Search for the cell housing the specified text and yield its (x, y) center coordinate. 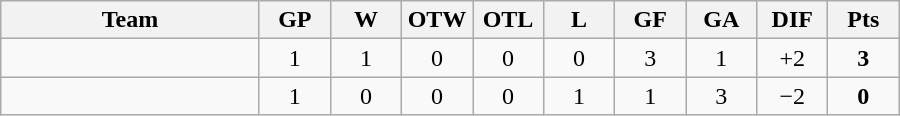
+2 (792, 58)
Pts (864, 20)
DIF (792, 20)
GA (722, 20)
GF (650, 20)
OTL (508, 20)
GP (294, 20)
Team (130, 20)
L (580, 20)
OTW (436, 20)
W (366, 20)
−2 (792, 96)
